Detect which cell encompasses the target text, then output its [x, y] center coordinate. 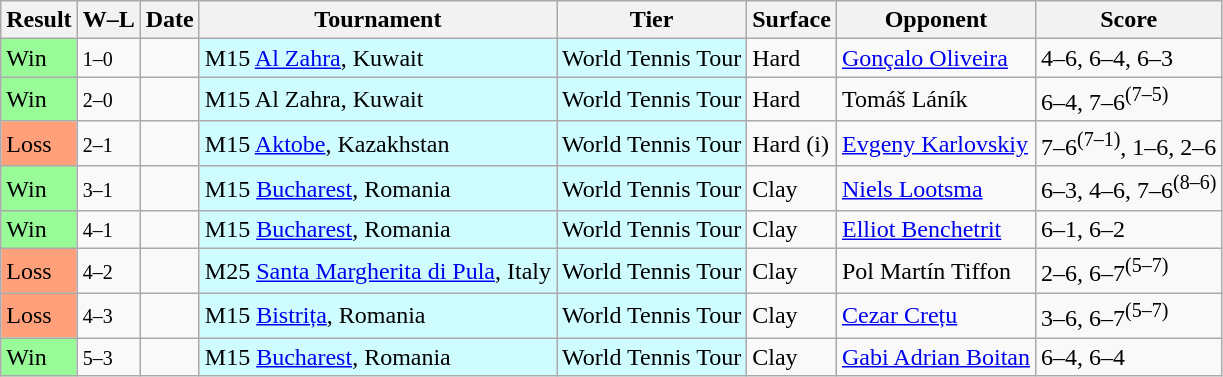
2–6, 6–7(5–7) [1128, 272]
1–0 [108, 58]
4–6, 6–4, 6–3 [1128, 58]
Gabi Adrian Boitan [936, 357]
6–4, 6–4 [1128, 357]
Score [1128, 20]
4–3 [108, 316]
Surface [792, 20]
3–1 [108, 188]
W–L [108, 20]
Elliot Benchetrit [936, 230]
2–1 [108, 144]
6–3, 4–6, 7–6(8–6) [1128, 188]
Date [170, 20]
2–0 [108, 100]
5–3 [108, 357]
Pol Martín Tiffon [936, 272]
Tomáš Láník [936, 100]
Tier [652, 20]
Opponent [936, 20]
Tournament [378, 20]
M15 Bistrița, Romania [378, 316]
4–2 [108, 272]
M15 Aktobe, Kazakhstan [378, 144]
6–4, 7–6(7–5) [1128, 100]
Result [39, 20]
M25 Santa Margherita di Pula, Italy [378, 272]
6–1, 6–2 [1128, 230]
Evgeny Karlovskiy [936, 144]
Cezar Crețu [936, 316]
7–6(7–1), 1–6, 2–6 [1128, 144]
4–1 [108, 230]
Hard (i) [792, 144]
Gonçalo Oliveira [936, 58]
3–6, 6–7(5–7) [1128, 316]
Niels Lootsma [936, 188]
